For the text-containing cell, return its midpoint in [x, y] coordinate format. 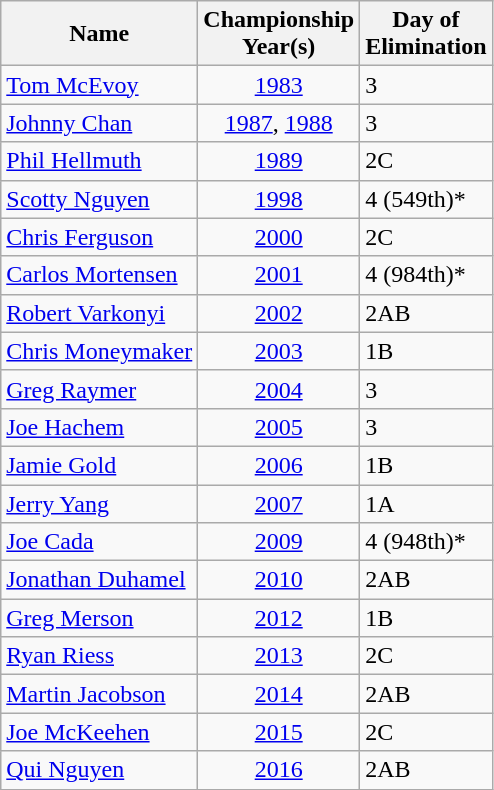
4 (549th)* [426, 199]
Greg Raymer [100, 389]
2010 [279, 580]
Tom McEvoy [100, 85]
Jerry Yang [100, 503]
Robert Varkonyi [100, 313]
Name [100, 34]
2016 [279, 770]
Johnny Chan [100, 123]
Qui Nguyen [100, 770]
2005 [279, 427]
1987, 1988 [279, 123]
Phil Hellmuth [100, 161]
Chris Moneymaker [100, 351]
Joe Hachem [100, 427]
Joe Cada [100, 542]
2013 [279, 656]
2012 [279, 618]
Ryan Riess [100, 656]
Martin Jacobson [100, 694]
Jonathan Duhamel [100, 580]
2003 [279, 351]
4 (948th)* [426, 542]
2009 [279, 542]
2015 [279, 732]
ChampionshipYear(s) [279, 34]
2002 [279, 313]
2004 [279, 389]
2000 [279, 237]
2001 [279, 275]
1983 [279, 85]
Greg Merson [100, 618]
4 (984th)* [426, 275]
1989 [279, 161]
Day ofElimination [426, 34]
2006 [279, 465]
2014 [279, 694]
1A [426, 503]
Jamie Gold [100, 465]
Joe McKeehen [100, 732]
2007 [279, 503]
Carlos Mortensen [100, 275]
Scotty Nguyen [100, 199]
1998 [279, 199]
Chris Ferguson [100, 237]
